Identify which cell holds the provided text, then report its [x, y] central coordinate. 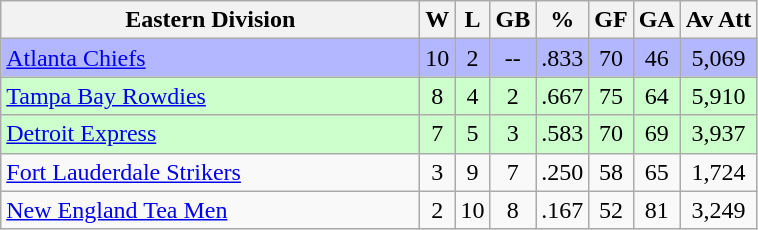
52 [611, 210]
W [438, 20]
Fort Lauderdale Strikers [210, 172]
81 [656, 210]
Eastern Division [210, 20]
-- [513, 58]
5,069 [718, 58]
.667 [562, 96]
9 [472, 172]
3,937 [718, 134]
L [472, 20]
5,910 [718, 96]
3,249 [718, 210]
Atlanta Chiefs [210, 58]
64 [656, 96]
Tampa Bay Rowdies [210, 96]
4 [472, 96]
69 [656, 134]
.250 [562, 172]
.583 [562, 134]
1,724 [718, 172]
5 [472, 134]
.833 [562, 58]
58 [611, 172]
GA [656, 20]
46 [656, 58]
New England Tea Men [210, 210]
65 [656, 172]
.167 [562, 210]
% [562, 20]
GB [513, 20]
75 [611, 96]
GF [611, 20]
Av Att [718, 20]
Detroit Express [210, 134]
